Identify which cell holds the provided text, then report its [x, y] central coordinate. 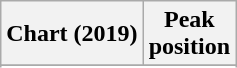
Chart (2019) [72, 34]
Peakposition [189, 34]
